Determine the [x, y] coordinate at the center of the cell enclosing the given text.  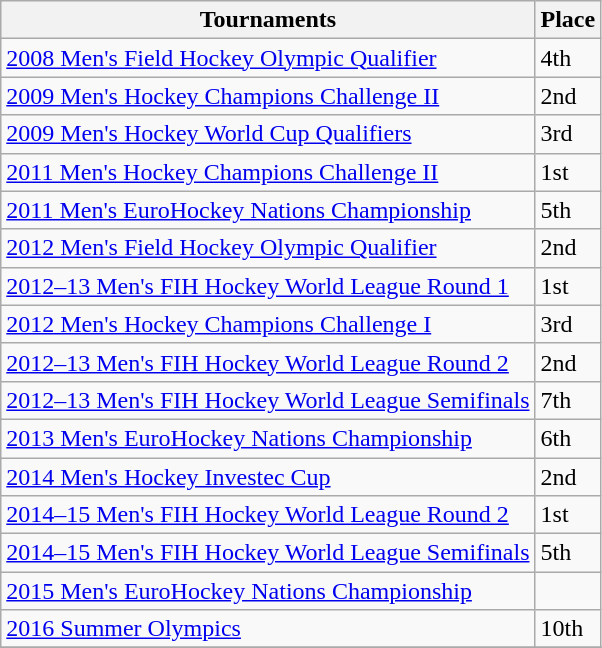
2016 Summer Olympics [268, 629]
6th [568, 438]
2012–13 Men's FIH Hockey World League Round 2 [268, 362]
2014–15 Men's FIH Hockey World League Round 2 [268, 515]
2014–15 Men's FIH Hockey World League Semifinals [268, 553]
2012 Men's Hockey Champions Challenge I [268, 324]
2012–13 Men's FIH Hockey World League Semifinals [268, 400]
2014 Men's Hockey Investec Cup [268, 477]
2009 Men's Hockey World Cup Qualifiers [268, 134]
2012 Men's Field Hockey Olympic Qualifier [268, 248]
7th [568, 400]
2012–13 Men's FIH Hockey World League Round 1 [268, 286]
Place [568, 20]
4th [568, 58]
2011 Men's Hockey Champions Challenge II [268, 172]
2013 Men's EuroHockey Nations Championship [268, 438]
Tournaments [268, 20]
10th [568, 629]
2009 Men's Hockey Champions Challenge II [268, 96]
2015 Men's EuroHockey Nations Championship [268, 591]
2011 Men's EuroHockey Nations Championship [268, 210]
2008 Men's Field Hockey Olympic Qualifier [268, 58]
